Search for the cell housing the specified text and yield its [x, y] center coordinate. 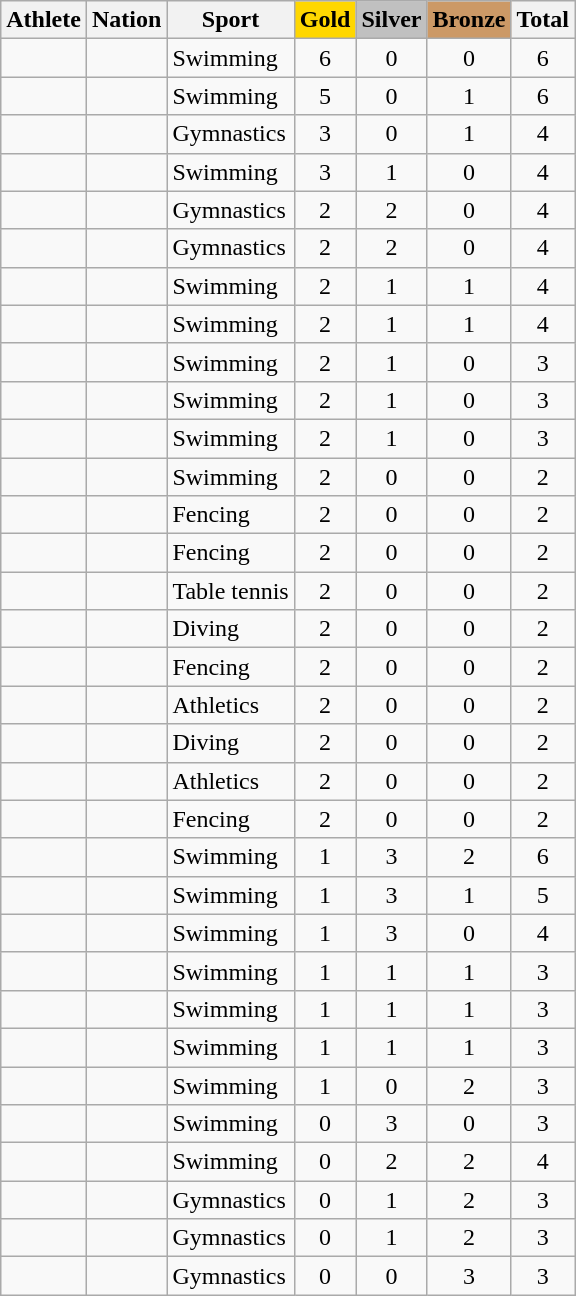
Table tennis [230, 591]
Gold [325, 20]
Sport [230, 20]
Silver [392, 20]
Nation [126, 20]
Athlete [44, 20]
Total [543, 20]
Bronze [469, 20]
